Pinpoint the cell where the given text exists, returning its (x, y) midpoint coordinate. 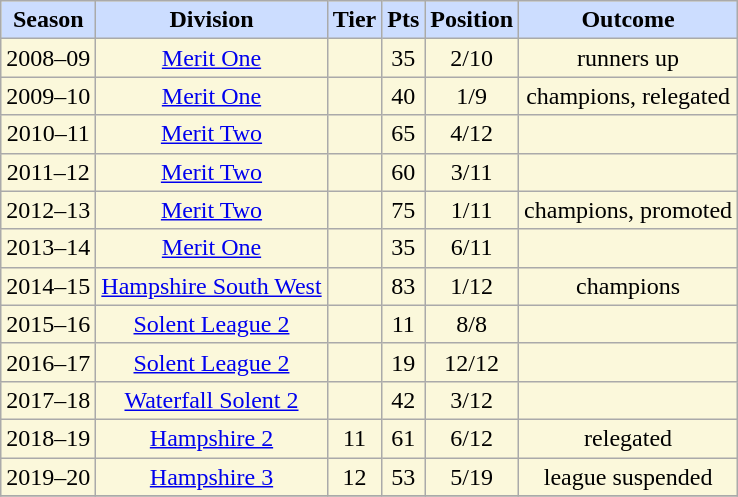
40 (404, 96)
Division (212, 20)
Outcome (628, 20)
champions, relegated (628, 96)
Season (48, 20)
2008–09 (48, 58)
2017–18 (48, 400)
champions, promoted (628, 210)
12 (354, 477)
1/12 (472, 286)
12/12 (472, 362)
8/8 (472, 324)
2019–20 (48, 477)
Hampshire South West (212, 286)
42 (404, 400)
2013–14 (48, 248)
19 (404, 362)
61 (404, 438)
1/9 (472, 96)
2015–16 (48, 324)
2016–17 (48, 362)
Pts (404, 20)
60 (404, 172)
Tier (354, 20)
3/11 (472, 172)
2012–13 (48, 210)
6/12 (472, 438)
3/12 (472, 400)
2/10 (472, 58)
2011–12 (48, 172)
2014–15 (48, 286)
5/19 (472, 477)
Waterfall Solent 2 (212, 400)
6/11 (472, 248)
2009–10 (48, 96)
4/12 (472, 134)
83 (404, 286)
75 (404, 210)
65 (404, 134)
runners up (628, 58)
Hampshire 3 (212, 477)
1/11 (472, 210)
Position (472, 20)
2018–19 (48, 438)
relegated (628, 438)
2010–11 (48, 134)
53 (404, 477)
champions (628, 286)
Hampshire 2 (212, 438)
league suspended (628, 477)
